Return [x, y] of the center of cell containing provided text 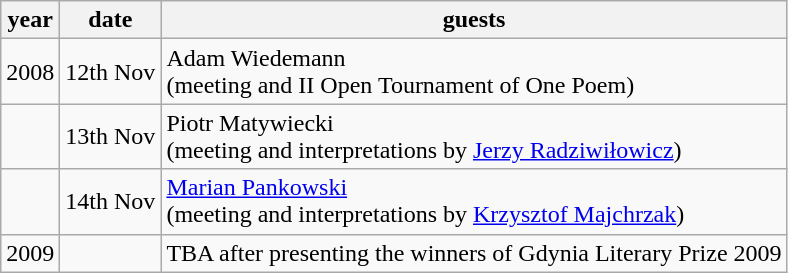
14th Nov [110, 202]
Piotr Matywiecki(meeting and interpretations by Jerzy Radziwiłowicz) [474, 136]
Marian Pankowski(meeting and interpretations by Krzysztof Majchrzak) [474, 202]
year [30, 20]
Adam Wiedemann(meeting and II Open Tournament of One Poem) [474, 72]
2009 [30, 253]
guests [474, 20]
12th Nov [110, 72]
2008 [30, 72]
13th Nov [110, 136]
date [110, 20]
TBA after presenting the winners of Gdynia Literary Prize 2009 [474, 253]
